Output the [x, y] coordinate of the center of the cell containing the given text.  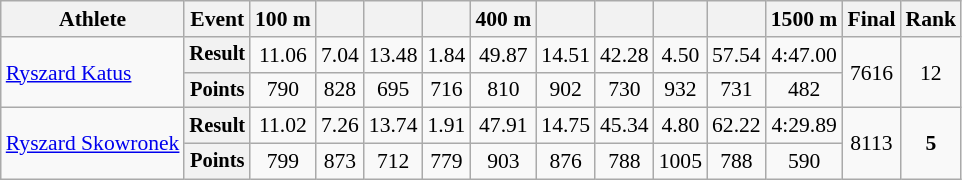
4.80 [680, 126]
Final [871, 19]
1.84 [447, 55]
4:47.00 [804, 55]
932 [680, 90]
5 [932, 144]
1005 [680, 162]
12 [932, 72]
14.75 [566, 126]
45.34 [624, 126]
876 [566, 162]
Rank [932, 19]
903 [503, 162]
62.22 [736, 126]
4:29.89 [804, 126]
42.28 [624, 55]
7.04 [340, 55]
11.02 [283, 126]
400 m [503, 19]
8113 [871, 144]
731 [736, 90]
13.74 [394, 126]
11.06 [283, 55]
590 [804, 162]
100 m [283, 19]
1500 m [804, 19]
13.48 [394, 55]
47.91 [503, 126]
7.26 [340, 126]
902 [566, 90]
Athlete [93, 19]
Ryszard Katus [93, 72]
482 [804, 90]
7616 [871, 72]
779 [447, 162]
712 [394, 162]
790 [283, 90]
873 [340, 162]
14.51 [566, 55]
730 [624, 90]
695 [394, 90]
57.54 [736, 55]
Ryszard Skowronek [93, 144]
716 [447, 90]
4.50 [680, 55]
810 [503, 90]
1.91 [447, 126]
828 [340, 90]
799 [283, 162]
49.87 [503, 55]
Event [217, 19]
